Locate the cell with the specified text and output its (x, y) center coordinate. 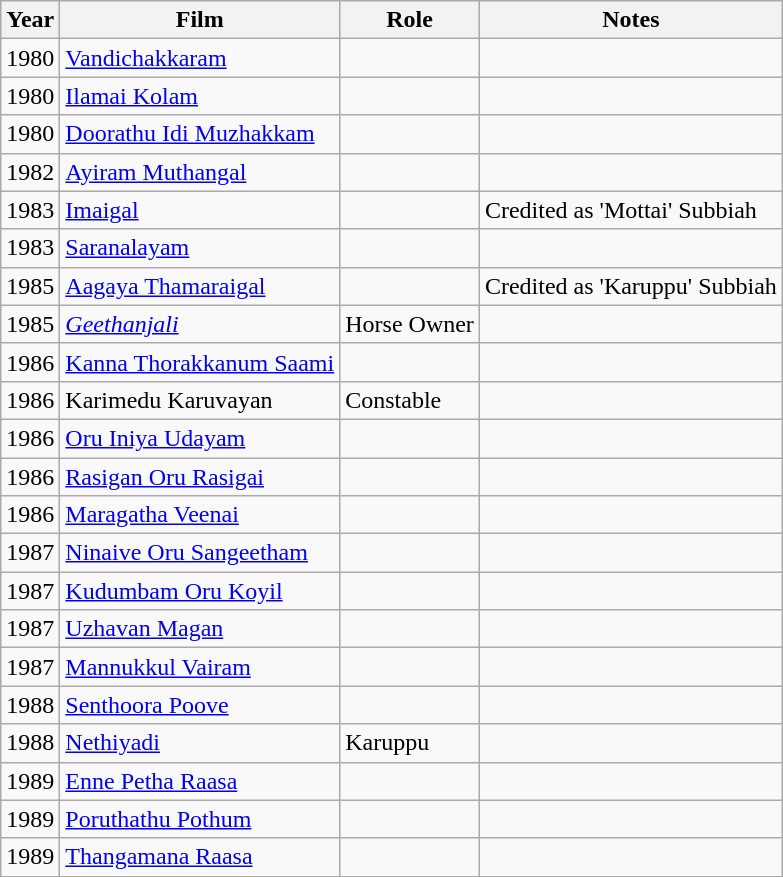
Enne Petha Raasa (200, 781)
Kanna Thorakkanum Saami (200, 362)
Aagaya Thamaraigal (200, 286)
Ninaive Oru Sangeetham (200, 553)
Mannukkul Vairam (200, 667)
Rasigan Oru Rasigai (200, 477)
Role (410, 20)
Karimedu Karuvayan (200, 400)
Nethiyadi (200, 743)
Uzhavan Magan (200, 629)
Notes (630, 20)
Credited as 'Mottai' Subbiah (630, 210)
Karuppu (410, 743)
Thangamana Raasa (200, 857)
Constable (410, 400)
Ayiram Muthangal (200, 172)
Doorathu Idi Muzhakkam (200, 134)
Maragatha Veenai (200, 515)
Horse Owner (410, 324)
Oru Iniya Udayam (200, 438)
Saranalayam (200, 248)
Geethanjali (200, 324)
1982 (30, 172)
Vandichakkaram (200, 58)
Poruthathu Pothum (200, 819)
Ilamai Kolam (200, 96)
Credited as 'Karuppu' Subbiah (630, 286)
Film (200, 20)
Senthoora Poove (200, 705)
Imaigal (200, 210)
Kudumbam Oru Koyil (200, 591)
Year (30, 20)
